Return the [x, y] coordinate for the center point of the cell that contains the specified text.  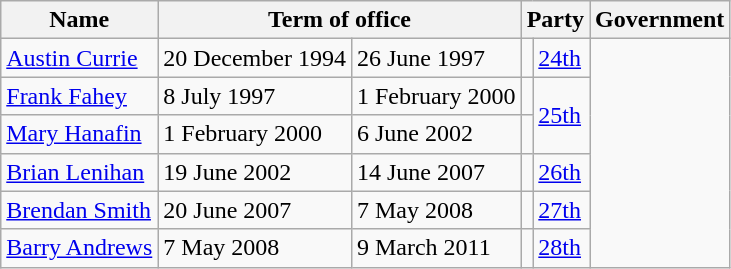
19 June 2002 [255, 172]
Party [555, 20]
Brian Lenihan [80, 172]
Barry Andrews [80, 248]
8 July 1997 [255, 96]
20 December 1994 [255, 58]
28th [562, 248]
26th [562, 172]
25th [562, 115]
9 March 2011 [436, 248]
Brendan Smith [80, 210]
26 June 1997 [436, 58]
Austin Currie [80, 58]
Term of office [340, 20]
Frank Fahey [80, 96]
6 June 2002 [436, 134]
14 June 2007 [436, 172]
20 June 2007 [255, 210]
Name [80, 20]
27th [562, 210]
Mary Hanafin [80, 134]
24th [562, 58]
Government [660, 20]
